Identify which cell holds the provided text, then report its (X, Y) central coordinate. 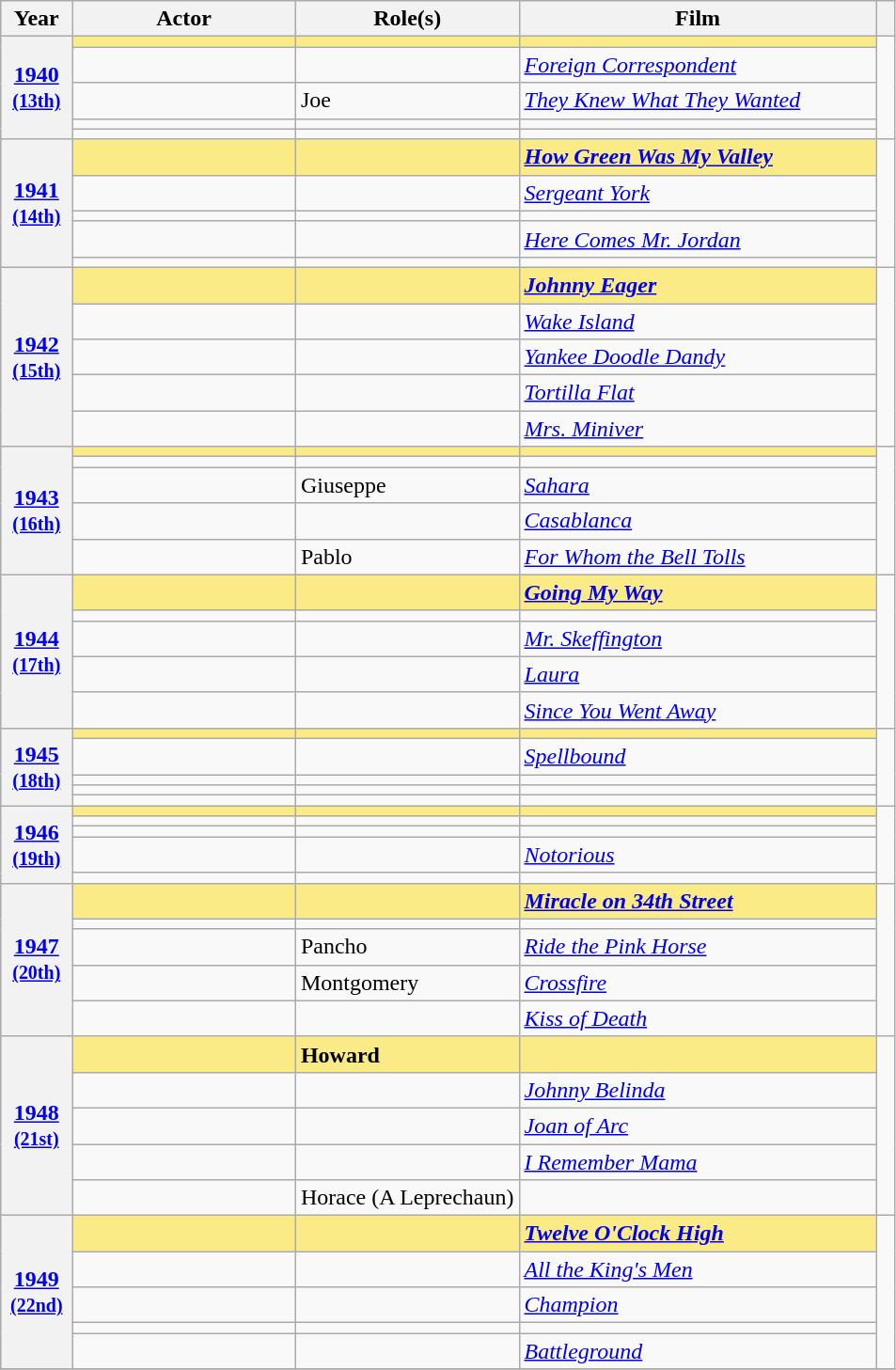
Pancho (407, 947)
Johnny Eager (698, 285)
Horace (A Leprechaun) (407, 1198)
1946 (19th) (37, 844)
For Whom the Bell Tolls (698, 557)
Foreign Correspondent (698, 65)
Sahara (698, 485)
Notorious (698, 855)
1944 (17th) (37, 651)
Year (37, 19)
Since You Went Away (698, 710)
1943 (16th) (37, 511)
1942 (15th) (37, 356)
How Green Was My Valley (698, 157)
Kiss of Death (698, 1018)
1945 (18th) (37, 766)
Wake Island (698, 321)
Tortilla Flat (698, 393)
Champion (698, 1305)
Miracle on 34th Street (698, 901)
Here Comes Mr. Jordan (698, 239)
Battleground (698, 1351)
Going My Way (698, 592)
1948 (21st) (37, 1126)
They Knew What They Wanted (698, 101)
Johnny Belinda (698, 1090)
Mr. Skeffington (698, 638)
Casablanca (698, 521)
Role(s) (407, 19)
1941 (14th) (37, 203)
Crossfire (698, 983)
All the King's Men (698, 1269)
Yankee Doodle Dandy (698, 357)
Pablo (407, 557)
Ride the Pink Horse (698, 947)
Sergeant York (698, 193)
Spellbound (698, 756)
Howard (407, 1054)
Twelve O'Clock High (698, 1234)
Film (698, 19)
Actor (184, 19)
Giuseppe (407, 485)
Mrs. Miniver (698, 429)
1947 (20th) (37, 959)
1949 (22nd) (37, 1292)
I Remember Mama (698, 1161)
Laura (698, 674)
Joe (407, 101)
1940 (13th) (37, 88)
Montgomery (407, 983)
Joan of Arc (698, 1126)
